Scan for the cell matching the given text and deliver its [X, Y] coordinate at center. 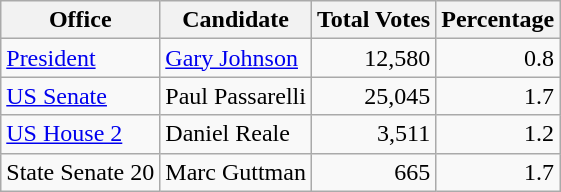
US House 2 [80, 134]
Candidate [236, 20]
Total Votes [373, 20]
Gary Johnson [236, 58]
1.2 [498, 134]
25,045 [373, 96]
3,511 [373, 134]
Percentage [498, 20]
President [80, 58]
US Senate [80, 96]
0.8 [498, 58]
12,580 [373, 58]
State Senate 20 [80, 172]
Paul Passarelli [236, 96]
Daniel Reale [236, 134]
Office [80, 20]
665 [373, 172]
Marc Guttman [236, 172]
